Capture the cell that displays the provided text and extract its (x, y) central coordinate. 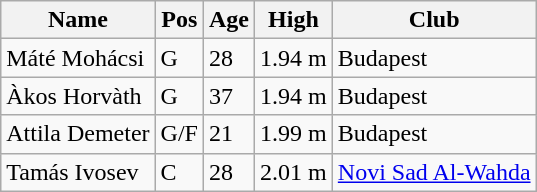
21 (230, 134)
Novi Sad Al-Wahda (434, 172)
C (179, 172)
Attila Demeter (78, 134)
Àkos Horvàth (78, 96)
1.99 m (294, 134)
Club (434, 20)
Age (230, 20)
Tamás Ivosev (78, 172)
37 (230, 96)
Máté Mohácsi (78, 58)
G/F (179, 134)
Pos (179, 20)
Name (78, 20)
2.01 m (294, 172)
High (294, 20)
